Extract the (x, y) coordinate from the center of the cell holding the provided text.  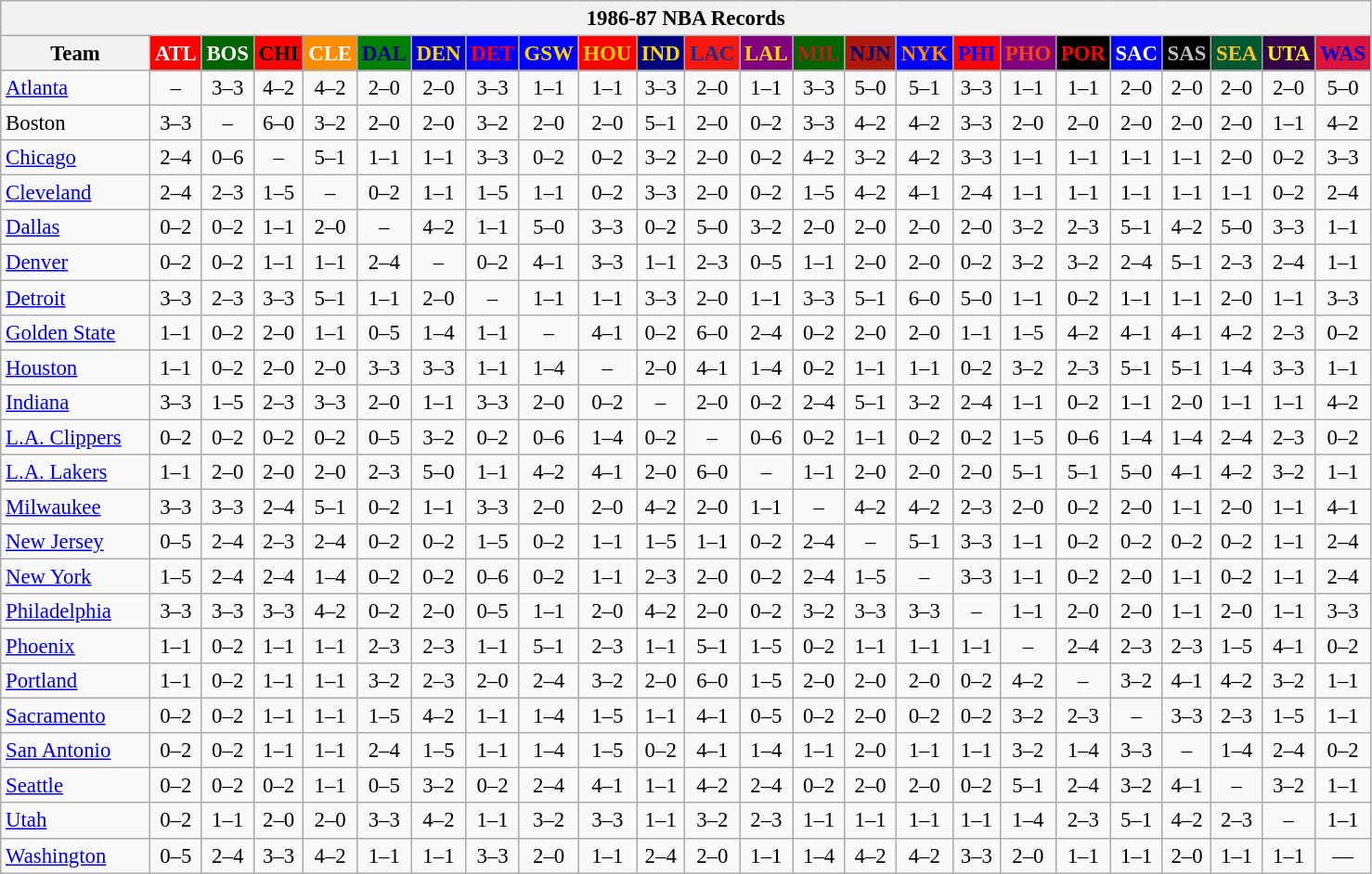
GSW (549, 54)
NYK (925, 54)
L.A. Clippers (76, 437)
SAS (1186, 54)
L.A. Lakers (76, 472)
BOS (227, 54)
San Antonio (76, 751)
ATL (175, 54)
DAL (384, 54)
New York (76, 576)
Indiana (76, 402)
DET (492, 54)
CHI (278, 54)
1986-87 NBA Records (686, 19)
LAL (767, 54)
— (1343, 855)
DEN (438, 54)
Boston (76, 123)
UTA (1288, 54)
SEA (1236, 54)
IND (661, 54)
Utah (76, 821)
Cleveland (76, 193)
Portland (76, 681)
Phoenix (76, 647)
Detroit (76, 298)
SAC (1136, 54)
WAS (1343, 54)
LAC (713, 54)
Atlanta (76, 88)
Team (76, 54)
MIL (819, 54)
Dallas (76, 227)
Milwaukee (76, 507)
NJN (871, 54)
POR (1082, 54)
Philadelphia (76, 611)
PHI (977, 54)
HOU (607, 54)
Sacramento (76, 716)
Houston (76, 367)
Golden State (76, 332)
PHO (1028, 54)
Chicago (76, 158)
Denver (76, 263)
Washington (76, 855)
New Jersey (76, 542)
CLE (330, 54)
Seattle (76, 786)
